Pinpoint the cell where the given text exists, returning its [X, Y] midpoint coordinate. 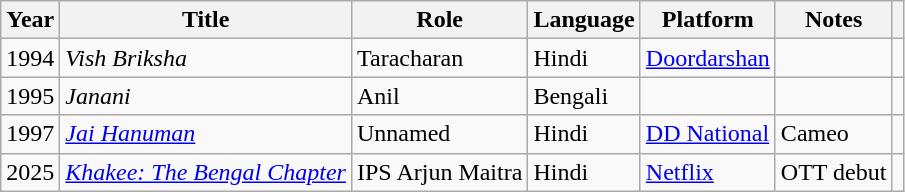
Platform [708, 20]
Cameo [834, 134]
Unnamed [439, 134]
Vish Briksha [206, 58]
Netflix [708, 172]
Role [439, 20]
DD National [708, 134]
2025 [30, 172]
1994 [30, 58]
Janani [206, 96]
Title [206, 20]
Taracharan [439, 58]
Doordarshan [708, 58]
Bengali [584, 96]
IPS Arjun Maitra [439, 172]
Language [584, 20]
Khakee: The Bengal Chapter [206, 172]
Jai Hanuman [206, 134]
Anil [439, 96]
1995 [30, 96]
Year [30, 20]
Notes [834, 20]
1997 [30, 134]
OTT debut [834, 172]
